For the text-containing cell, return its midpoint in (x, y) coordinate format. 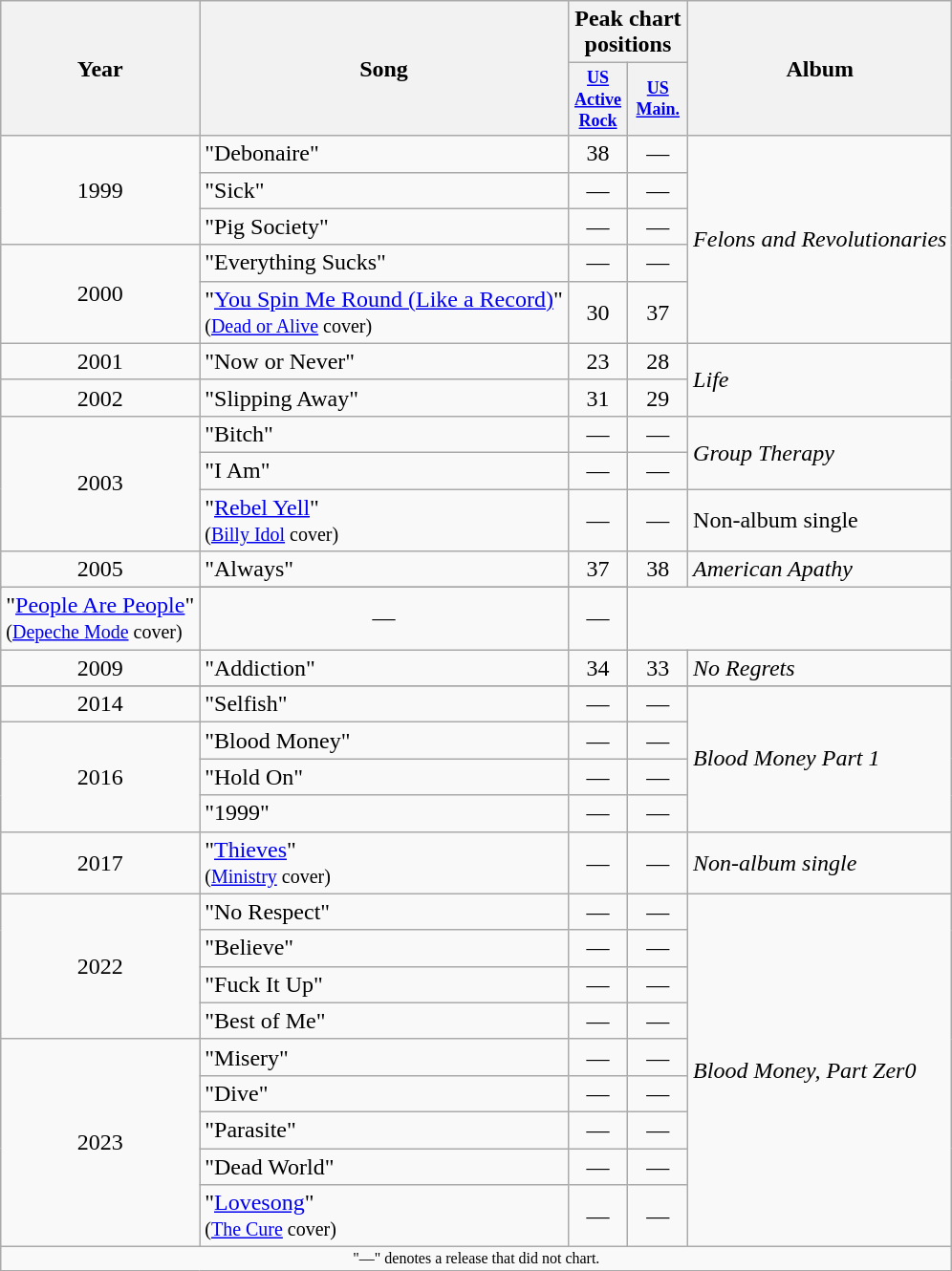
"Everything Sucks" (384, 263)
2000 (100, 294)
"Parasite" (384, 1130)
31 (598, 398)
"You Spin Me Round (Like a Record)" (Dead or Alive cover) (384, 312)
23 (598, 361)
33 (658, 668)
"Blood Money" (384, 741)
2009 (100, 668)
29 (658, 398)
Song (384, 69)
"Hold On" (384, 777)
Year (100, 69)
USMain. (658, 99)
2016 (100, 777)
"Selfish" (384, 704)
"1999" (384, 813)
"No Respect" (384, 912)
2017 (100, 862)
2022 (100, 966)
"Bitch" (384, 434)
"Fuck It Up" (384, 984)
"Sick" (384, 190)
US Active Rock (598, 99)
"Addiction" (384, 668)
Peak chart positions (627, 32)
Felons and Revolutionaries (820, 239)
2002 (100, 398)
"I Am" (384, 470)
"Always" (384, 570)
2014 (100, 704)
"Dive" (384, 1093)
Life (820, 379)
Group Therapy (820, 452)
"—" denotes a release that did not chart. (476, 1259)
"Misery" (384, 1057)
34 (598, 668)
"Believe" (384, 948)
No Regrets (820, 668)
"Dead World" (384, 1167)
"Now or Never" (384, 361)
2023 (100, 1143)
2005 (100, 570)
"Rebel Yell" (Billy Idol cover) (384, 520)
American Apathy (820, 570)
"Thieves" (Ministry cover) (384, 862)
"People Are People" (Depeche Mode cover) (100, 619)
"Pig Society" (384, 226)
Album (820, 69)
"Lovesong" (The Cure cover) (384, 1216)
2001 (100, 361)
2003 (100, 484)
1999 (100, 190)
"Best of Me" (384, 1021)
Blood Money Part 1 (820, 759)
"Debonaire" (384, 154)
"Slipping Away" (384, 398)
30 (598, 312)
28 (658, 361)
Blood Money, Part Zer0 (820, 1070)
